Return the [X, Y] coordinate for the center point of the cell that contains the specified text.  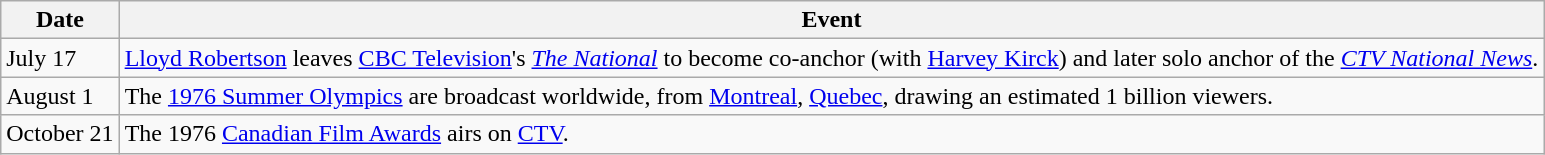
Event [832, 20]
The 1976 Canadian Film Awards airs on CTV. [832, 134]
The 1976 Summer Olympics are broadcast worldwide, from Montreal, Quebec, drawing an estimated 1 billion viewers. [832, 96]
October 21 [60, 134]
August 1 [60, 96]
July 17 [60, 58]
Lloyd Robertson leaves CBC Television's The National to become co-anchor (with Harvey Kirck) and later solo anchor of the CTV National News. [832, 58]
Date [60, 20]
